Provide the [X, Y] coordinate of the cell's center where the given text is located.  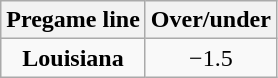
Louisiana [74, 58]
Over/under [210, 20]
Pregame line [74, 20]
−1.5 [210, 58]
